Detect which cell encompasses the target text, then output its [x, y] center coordinate. 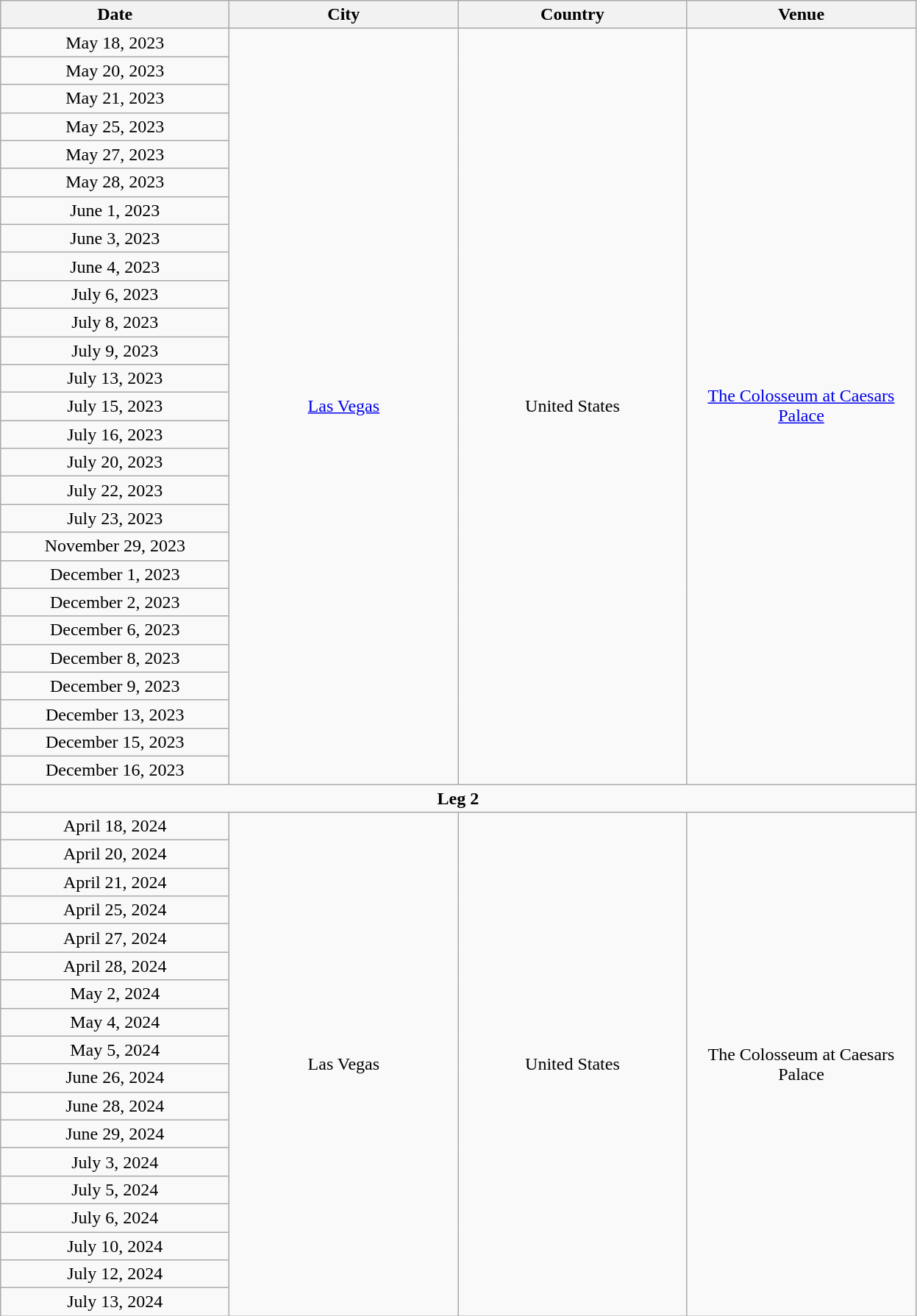
April 25, 2024 [115, 910]
May 4, 2024 [115, 1022]
November 29, 2023 [115, 546]
July 5, 2024 [115, 1190]
May 18, 2023 [115, 43]
July 13, 2023 [115, 379]
May 21, 2023 [115, 99]
April 20, 2024 [115, 854]
April 28, 2024 [115, 966]
July 6, 2023 [115, 294]
December 2, 2023 [115, 602]
July 20, 2023 [115, 462]
City [344, 15]
December 6, 2023 [115, 630]
July 8, 2023 [115, 322]
June 1, 2023 [115, 210]
December 13, 2023 [115, 714]
May 20, 2023 [115, 71]
July 15, 2023 [115, 407]
May 25, 2023 [115, 126]
Venue [802, 15]
July 3, 2024 [115, 1162]
May 27, 2023 [115, 154]
July 16, 2023 [115, 435]
December 9, 2023 [115, 686]
July 23, 2023 [115, 518]
July 10, 2024 [115, 1246]
July 22, 2023 [115, 490]
May 28, 2023 [115, 182]
April 27, 2024 [115, 938]
May 2, 2024 [115, 994]
June 3, 2023 [115, 238]
June 4, 2023 [115, 266]
June 26, 2024 [115, 1078]
July 9, 2023 [115, 351]
May 5, 2024 [115, 1050]
Date [115, 15]
December 15, 2023 [115, 742]
July 13, 2024 [115, 1302]
December 1, 2023 [115, 574]
July 6, 2024 [115, 1217]
Country [572, 15]
April 18, 2024 [115, 826]
December 16, 2023 [115, 770]
June 28, 2024 [115, 1106]
July 12, 2024 [115, 1274]
December 8, 2023 [115, 658]
Leg 2 [458, 798]
April 21, 2024 [115, 882]
June 29, 2024 [115, 1134]
